Determine the [x, y] coordinate at the center of the cell enclosing the given text.  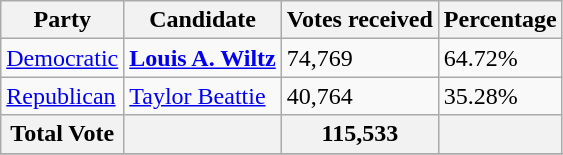
Party [62, 20]
Taylor Beattie [203, 96]
Votes received [360, 20]
74,769 [360, 58]
Republican [62, 96]
115,533 [360, 134]
Louis A. Wiltz [203, 58]
Total Vote [62, 134]
64.72% [500, 58]
35.28% [500, 96]
Candidate [203, 20]
40,764 [360, 96]
Democratic [62, 58]
Percentage [500, 20]
